Provide the (X, Y) coordinate of the cell's center where the given text is located.  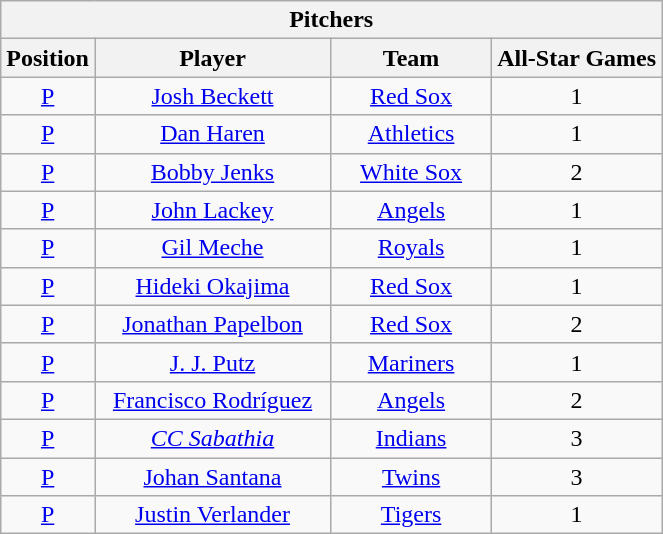
CC Sabathia (212, 438)
Justin Verlander (212, 515)
Dan Haren (212, 134)
Bobby Jenks (212, 172)
Athletics (412, 134)
All-Star Games (577, 58)
Player (212, 58)
J. J. Putz (212, 362)
Indians (412, 438)
John Lackey (212, 210)
Position (48, 58)
Josh Beckett (212, 96)
Johan Santana (212, 477)
Francisco Rodríguez (212, 400)
White Sox (412, 172)
Tigers (412, 515)
Hideki Okajima (212, 286)
Jonathan Papelbon (212, 324)
Pitchers (332, 20)
Twins (412, 477)
Royals (412, 248)
Gil Meche (212, 248)
Mariners (412, 362)
Team (412, 58)
